Locate the cell with the specified text and output its (X, Y) center coordinate. 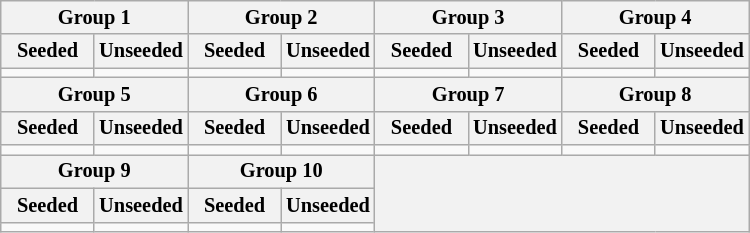
Group 2 (282, 17)
Group 7 (468, 94)
Group 4 (656, 17)
Group 5 (94, 94)
Group 1 (94, 17)
Group 10 (282, 171)
Group 8 (656, 94)
Group 6 (282, 94)
Group 3 (468, 17)
Group 9 (94, 171)
